Provide the (x, y) coordinate of the cell's center where the given text is located.  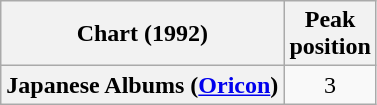
Japanese Albums (Oricon) (142, 85)
Chart (1992) (142, 34)
3 (330, 85)
Peak position (330, 34)
